Detect which cell encompasses the target text, then output its (x, y) center coordinate. 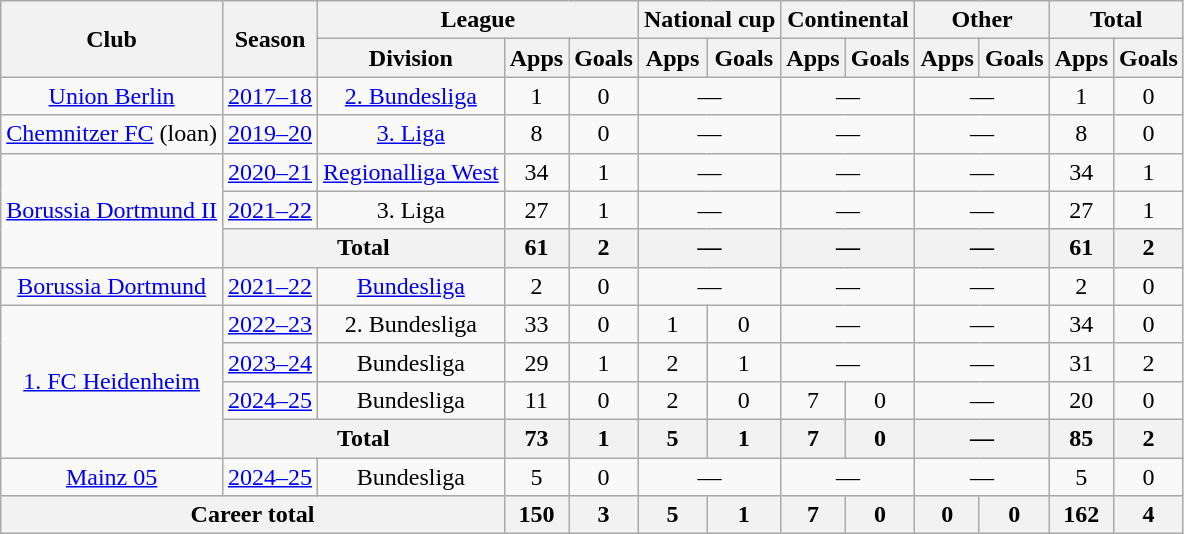
2017–18 (270, 96)
4 (1149, 515)
162 (1081, 515)
Division (412, 58)
Chemnitzer FC (loan) (112, 134)
29 (536, 362)
11 (536, 400)
31 (1081, 362)
Borussia Dortmund II (112, 210)
33 (536, 324)
National cup (709, 20)
Mainz 05 (112, 477)
Career total (252, 515)
1. FC Heidenheim (112, 381)
2019–20 (270, 134)
Club (112, 39)
73 (536, 438)
Continental (848, 20)
League (478, 20)
Regionalliga West (412, 172)
2023–24 (270, 362)
85 (1081, 438)
2022–23 (270, 324)
Union Berlin (112, 96)
150 (536, 515)
Other (982, 20)
Season (270, 39)
20 (1081, 400)
3 (604, 515)
2020–21 (270, 172)
Borussia Dortmund (112, 286)
